Scan for the cell matching the given text and deliver its [x, y] coordinate at center. 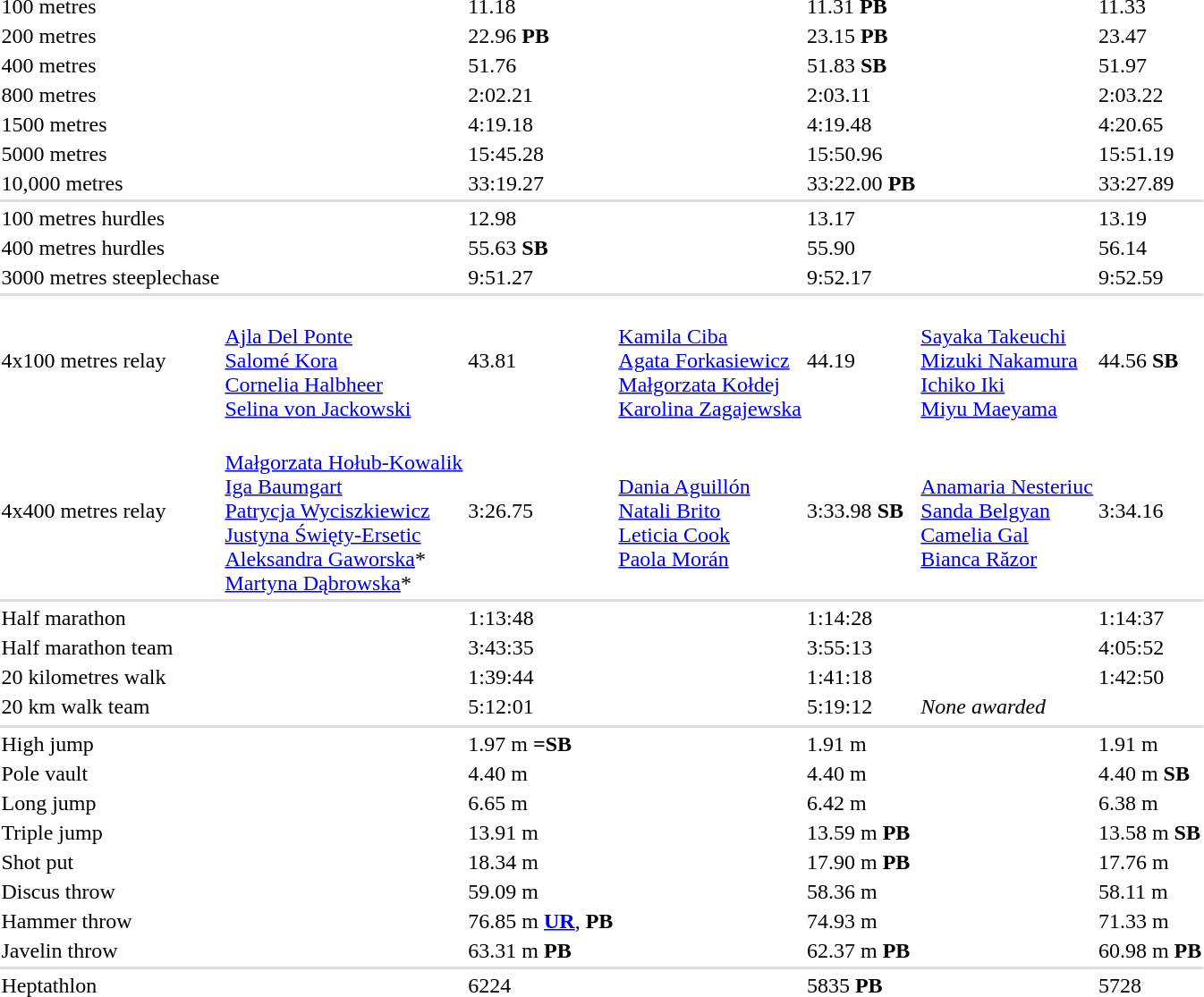
None awarded [1061, 706]
200 metres [111, 36]
Shot put [111, 862]
6.65 m [540, 803]
3000 metres steeplechase [111, 277]
Triple jump [111, 832]
Anamaria NesteriucSanda BelgyanCamelia GalBianca Răzor [1007, 511]
33:19.27 [540, 183]
43.81 [540, 360]
Half marathon team [111, 647]
Discus throw [111, 891]
13.19 [1149, 218]
51.83 SB [861, 65]
17.76 m [1149, 862]
44.19 [861, 360]
13.59 m PB [861, 832]
2:02.21 [540, 95]
9:52.17 [861, 277]
60.98 m PB [1149, 951]
59.09 m [540, 891]
800 metres [111, 95]
High jump [111, 744]
22.96 PB [540, 36]
6.42 m [861, 803]
4:19.18 [540, 124]
1500 metres [111, 124]
Half marathon [111, 618]
63.31 m PB [540, 951]
71.33 m [1149, 921]
1:14:37 [1149, 618]
Sayaka TakeuchiMizuki NakamuraIchiko IkiMiyu Maeyama [1007, 360]
1:39:44 [540, 677]
Pole vault [111, 773]
4:20.65 [1149, 124]
3:43:35 [540, 647]
2:03.22 [1149, 95]
51.97 [1149, 65]
3:33.98 SB [861, 511]
76.85 m UR, PB [540, 921]
1:41:18 [861, 677]
51.76 [540, 65]
Hammer throw [111, 921]
62.37 m PB [861, 951]
400 metres hurdles [111, 248]
33:22.00 PB [861, 183]
5:12:01 [540, 706]
3:26.75 [540, 511]
12.98 [540, 218]
400 metres [111, 65]
3:55:13 [861, 647]
33:27.89 [1149, 183]
5:19:12 [861, 706]
56.14 [1149, 248]
55.63 SB [540, 248]
3:34.16 [1149, 511]
13.91 m [540, 832]
15:51.19 [1149, 154]
6.38 m [1149, 803]
58.36 m [861, 891]
Javelin throw [111, 951]
18.34 m [540, 862]
15:45.28 [540, 154]
15:50.96 [861, 154]
1.97 m =SB [540, 744]
20 kilometres walk [111, 677]
10,000 metres [111, 183]
1:14:28 [861, 618]
44.56 SB [1149, 360]
4:05:52 [1149, 647]
4:19.48 [861, 124]
9:52.59 [1149, 277]
55.90 [861, 248]
23.15 PB [861, 36]
23.47 [1149, 36]
20 km walk team [111, 706]
9:51.27 [540, 277]
13.58 m SB [1149, 832]
13.17 [861, 218]
Dania AguillónNatali BritoLeticia CookPaola Morán [710, 511]
1:13:48 [540, 618]
5000 metres [111, 154]
Ajla Del PonteSalomé KoraCornelia HalbheerSelina von Jackowski [343, 360]
58.11 m [1149, 891]
4x100 metres relay [111, 360]
17.90 m PB [861, 862]
74.93 m [861, 921]
4x400 metres relay [111, 511]
4.40 m SB [1149, 773]
Kamila CibaAgata ForkasiewiczMałgorzata KołdejKarolina Zagajewska [710, 360]
Małgorzata Hołub-KowalikIga BaumgartPatrycja WyciszkiewiczJustyna Święty-ErseticAleksandra Gaworska*Martyna Dąbrowska* [343, 511]
Long jump [111, 803]
1:42:50 [1149, 677]
2:03.11 [861, 95]
100 metres hurdles [111, 218]
